Return the [x, y] coordinate for the center point of the cell that contains the specified text.  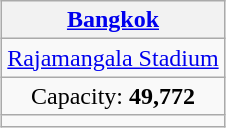
Rajamangala Stadium [113, 58]
Capacity: 49,772 [113, 96]
Bangkok [113, 20]
